Pinpoint the cell where the given text exists, returning its (X, Y) midpoint coordinate. 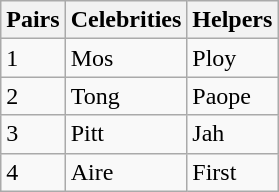
Jah (232, 134)
Pairs (33, 20)
Celebrities (126, 20)
Helpers (232, 20)
2 (33, 96)
3 (33, 134)
Aire (126, 172)
Pitt (126, 134)
4 (33, 172)
First (232, 172)
Paope (232, 96)
Ploy (232, 58)
Tong (126, 96)
Mos (126, 58)
1 (33, 58)
